Return [x, y] of the center of cell containing provided text 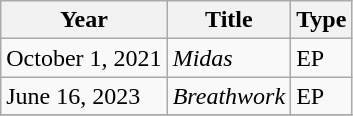
October 1, 2021 [84, 58]
Midas [228, 58]
Year [84, 20]
Title [228, 20]
Type [322, 20]
Breathwork [228, 96]
June 16, 2023 [84, 96]
